Return the [x, y] coordinate for the center point of the cell that contains the specified text.  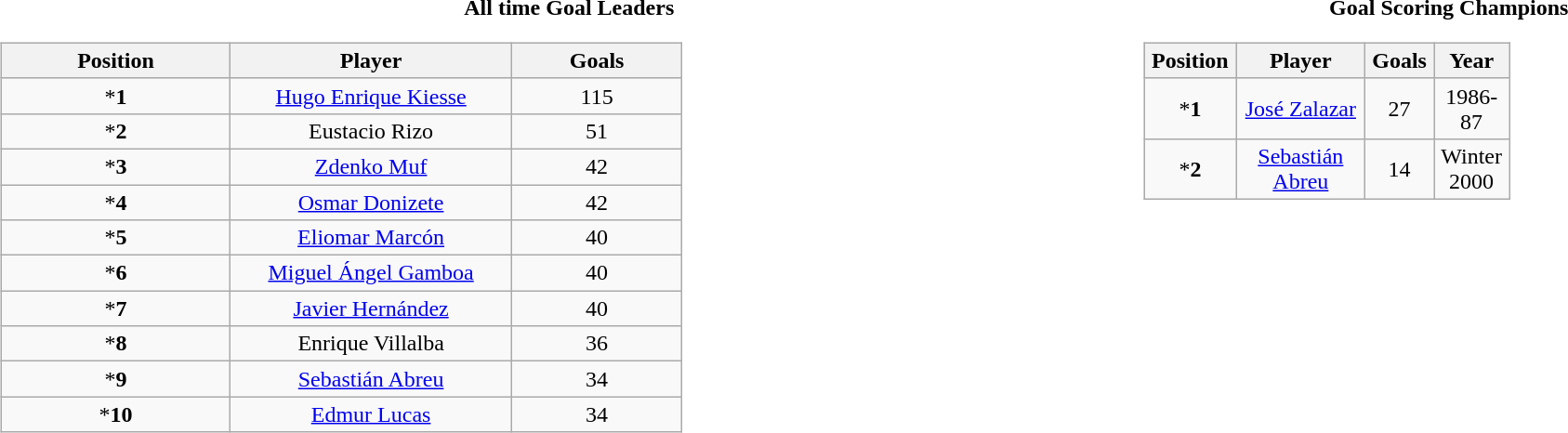
*4 [115, 202]
Enrique Villalba [372, 344]
Eustacio Rizo [372, 131]
Zdenko Muf [372, 166]
Year [1470, 60]
*5 [115, 238]
Eliomar Marcón [372, 238]
51 [597, 131]
36 [597, 344]
Miguel Ángel Gamboa [372, 273]
Hugo Enrique Kiesse [372, 96]
27 [1400, 108]
14 [1400, 169]
*9 [115, 379]
*10 [115, 414]
Winter 2000 [1470, 169]
*7 [115, 308]
José Zalazar [1301, 108]
1986-87 [1470, 108]
*8 [115, 344]
Javier Hernández [372, 308]
Osmar Donizete [372, 202]
Edmur Lucas [372, 414]
*6 [115, 273]
115 [597, 96]
*3 [115, 166]
